Identify which cell holds the provided text, then report its (x, y) central coordinate. 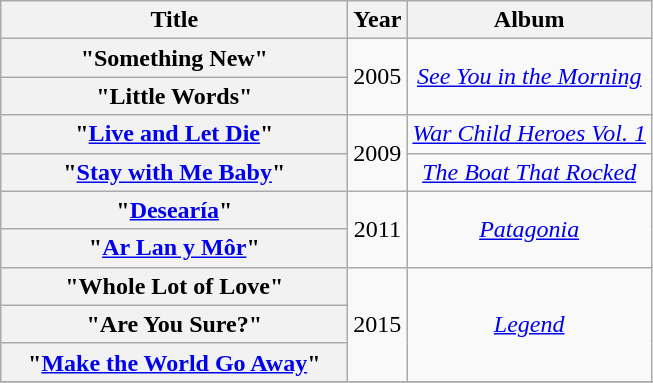
Album (530, 20)
"Desearía" (174, 210)
"Whole Lot of Love" (174, 286)
2011 (378, 229)
"Make the World Go Away" (174, 362)
2015 (378, 324)
"Stay with Me Baby" (174, 172)
"Little Words" (174, 96)
2005 (378, 77)
Patagonia (530, 229)
Year (378, 20)
See You in the Morning (530, 77)
"Are You Sure?" (174, 324)
War Child Heroes Vol. 1 (530, 134)
"Something New" (174, 58)
Legend (530, 324)
2009 (378, 153)
The Boat That Rocked (530, 172)
"Live and Let Die" (174, 134)
Title (174, 20)
"Ar Lan y Môr" (174, 248)
